Locate the cell with the specified text and output its [x, y] center coordinate. 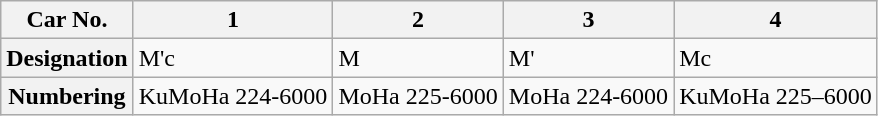
KuMoHa 224-6000 [233, 96]
M [418, 58]
MoHa 225-6000 [418, 96]
Car No. [67, 20]
M'c [233, 58]
4 [776, 20]
KuMoHa 225–6000 [776, 96]
MoHa 224-6000 [588, 96]
1 [233, 20]
M' [588, 58]
Mc [776, 58]
3 [588, 20]
2 [418, 20]
Numbering [67, 96]
Designation [67, 58]
